Return (X, Y) of the center of cell containing provided text 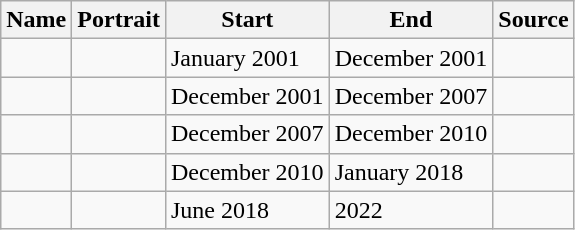
Portrait (119, 20)
Start (247, 20)
2022 (411, 210)
Source (534, 20)
End (411, 20)
Name (36, 20)
June 2018 (247, 210)
January 2001 (247, 58)
January 2018 (411, 172)
